Determine the (x, y) coordinate at the center of the cell enclosing the given text.  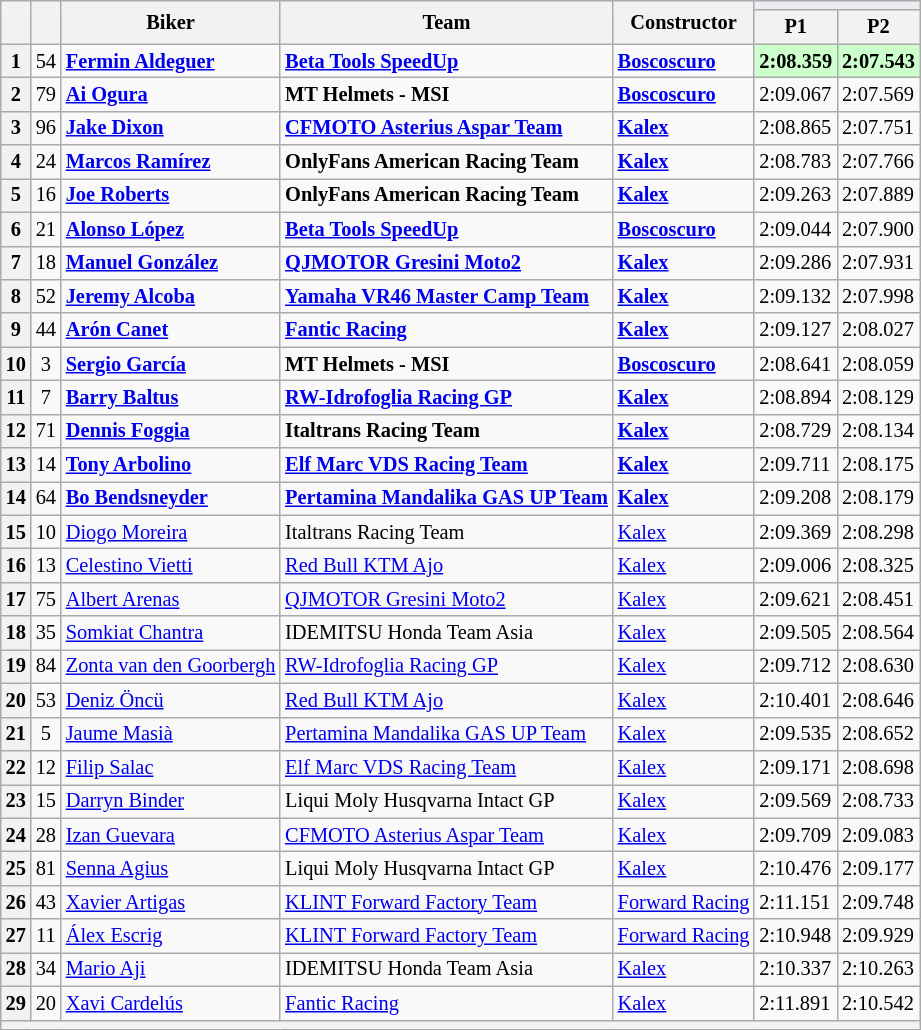
2:07.751 (878, 128)
Yamaha VR46 Master Camp Team (446, 296)
2:08.652 (878, 734)
2:10.337 (796, 969)
2:09.132 (796, 296)
2:09.127 (796, 330)
P1 (796, 27)
6 (16, 229)
2:08.865 (796, 128)
Barry Baltus (170, 397)
Jake Dixon (170, 128)
Álex Escrig (170, 936)
2:08.564 (878, 633)
84 (46, 666)
2:08.175 (878, 465)
43 (46, 902)
2:08.359 (796, 61)
Senna Agius (170, 868)
2:11.891 (796, 1003)
9 (16, 330)
81 (46, 868)
Joe Roberts (170, 195)
71 (46, 431)
2:08.783 (796, 162)
2:07.569 (878, 94)
Izan Guevara (170, 835)
2:07.543 (878, 61)
22 (16, 767)
2:09.621 (796, 599)
52 (46, 296)
Dennis Foggia (170, 431)
2:10.542 (878, 1003)
25 (16, 868)
2:09.929 (878, 936)
2:09.208 (796, 498)
2:09.711 (796, 465)
2:08.325 (878, 565)
2:08.894 (796, 397)
2:09.067 (796, 94)
2:11.151 (796, 902)
Team (446, 22)
27 (16, 936)
P2 (878, 27)
Xavier Artigas (170, 902)
2:10.263 (878, 969)
2:09.709 (796, 835)
2:08.134 (878, 431)
17 (16, 599)
2:09.369 (796, 532)
1 (16, 61)
Arón Canet (170, 330)
54 (46, 61)
Diogo Moreira (170, 532)
2:08.451 (878, 599)
2:07.766 (878, 162)
2:08.646 (878, 700)
2:09.748 (878, 902)
96 (46, 128)
Jaume Masià (170, 734)
2:08.641 (796, 364)
2:09.505 (796, 633)
2:08.729 (796, 431)
Xavi Cardelús (170, 1003)
44 (46, 330)
Sergio García (170, 364)
Tony Arbolino (170, 465)
2:07.998 (878, 296)
Somkiat Chantra (170, 633)
2:07.900 (878, 229)
34 (46, 969)
Darryn Binder (170, 801)
Albert Arenas (170, 599)
53 (46, 700)
2:09.535 (796, 734)
2:09.171 (796, 767)
35 (46, 633)
2:08.630 (878, 666)
2:09.286 (796, 263)
2:08.059 (878, 364)
Deniz Öncü (170, 700)
2:10.948 (796, 936)
2 (16, 94)
Biker (170, 22)
23 (16, 801)
Ai Ogura (170, 94)
2:09.177 (878, 868)
2:09.569 (796, 801)
Zonta van den Goorbergh (170, 666)
2:09.006 (796, 565)
2:09.263 (796, 195)
29 (16, 1003)
2:07.889 (878, 195)
2:08.698 (878, 767)
Manuel González (170, 263)
Alonso López (170, 229)
2:10.476 (796, 868)
2:08.298 (878, 532)
8 (16, 296)
4 (16, 162)
Mario Aji (170, 969)
2:08.179 (878, 498)
2:09.044 (796, 229)
Filip Salac (170, 767)
26 (16, 902)
2:10.401 (796, 700)
2:09.712 (796, 666)
2:08.733 (878, 801)
Fermin Aldeguer (170, 61)
Constructor (684, 22)
2:09.083 (878, 835)
Bo Bendsneyder (170, 498)
Marcos Ramírez (170, 162)
75 (46, 599)
Jeremy Alcoba (170, 296)
79 (46, 94)
2:07.931 (878, 263)
2:08.129 (878, 397)
2:08.027 (878, 330)
64 (46, 498)
Celestino Vietti (170, 565)
19 (16, 666)
